Extract the [x, y] coordinate from the center of the cell holding the provided text.  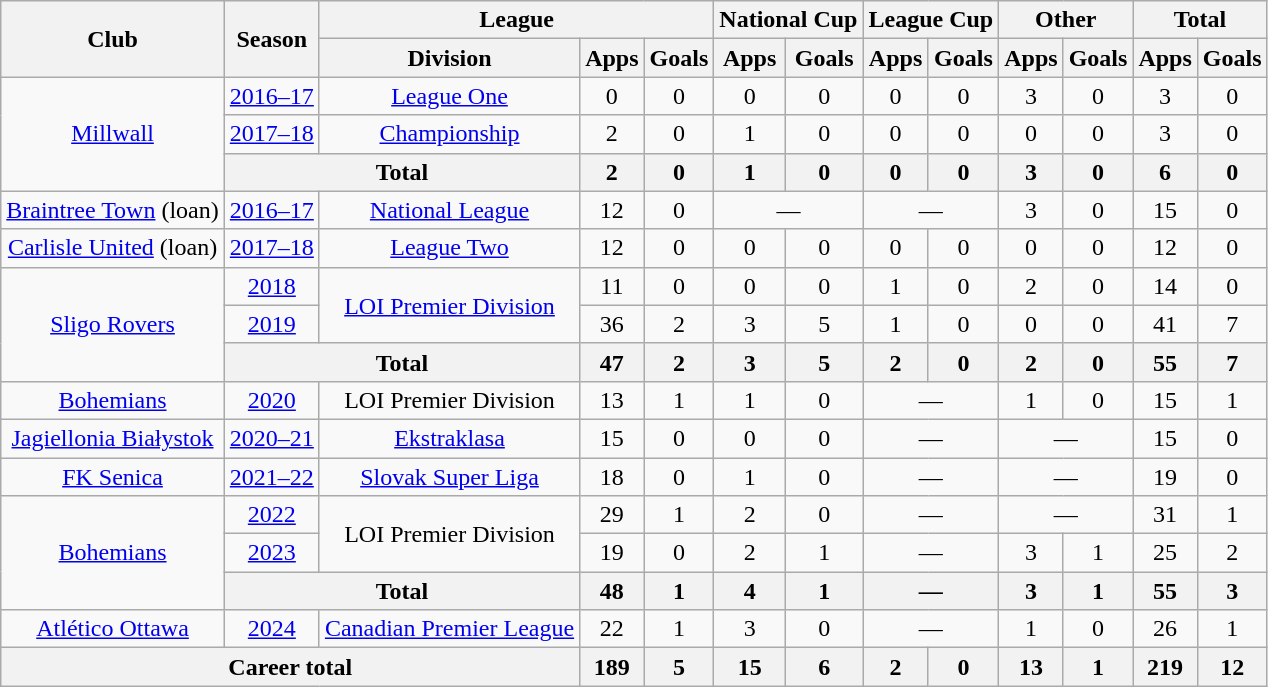
2018 [272, 286]
14 [1165, 286]
Jagiellonia Białystok [113, 438]
Championship [449, 134]
47 [612, 362]
Ekstraklasa [449, 438]
2024 [272, 629]
Division [449, 58]
2019 [272, 324]
Sligo Rovers [113, 324]
League Two [449, 248]
25 [1165, 553]
Braintree Town (loan) [113, 210]
Atlético Ottawa [113, 629]
31 [1165, 515]
26 [1165, 629]
Slovak Super Liga [449, 477]
League One [449, 96]
2021–22 [272, 477]
National Cup [788, 20]
48 [612, 591]
FK Senica [113, 477]
Career total [290, 667]
4 [750, 591]
Millwall [113, 134]
Carlisle United (loan) [113, 248]
League [516, 20]
League Cup [931, 20]
Season [272, 39]
219 [1165, 667]
22 [612, 629]
Canadian Premier League [449, 629]
18 [612, 477]
Other [1066, 20]
National League [449, 210]
2023 [272, 553]
36 [612, 324]
Club [113, 39]
2020 [272, 400]
2022 [272, 515]
29 [612, 515]
41 [1165, 324]
11 [612, 286]
2020–21 [272, 438]
189 [612, 667]
